Determine the (X, Y) coordinate at the center of the cell enclosing the given text.  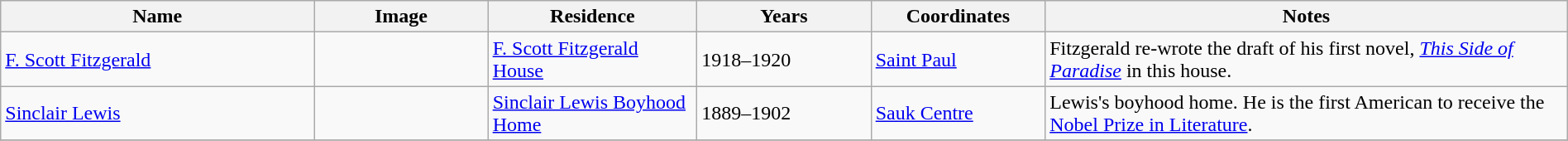
Lewis's boyhood home. He is the first American to receive the Nobel Prize in Literature. (1307, 113)
Saint Paul (958, 60)
Fitzgerald re-wrote the draft of his first novel, This Side of Paradise in this house. (1307, 60)
F. Scott Fitzgerald (157, 60)
Sinclair Lewis Boyhood Home (592, 113)
1889–1902 (784, 113)
Notes (1307, 17)
Coordinates (958, 17)
Sauk Centre (958, 113)
Residence (592, 17)
1918–1920 (784, 60)
Sinclair Lewis (157, 113)
Image (401, 17)
Name (157, 17)
F. Scott Fitzgerald House (592, 60)
Years (784, 17)
